From the cell containing the given text, extract its center point as [x, y] coordinate. 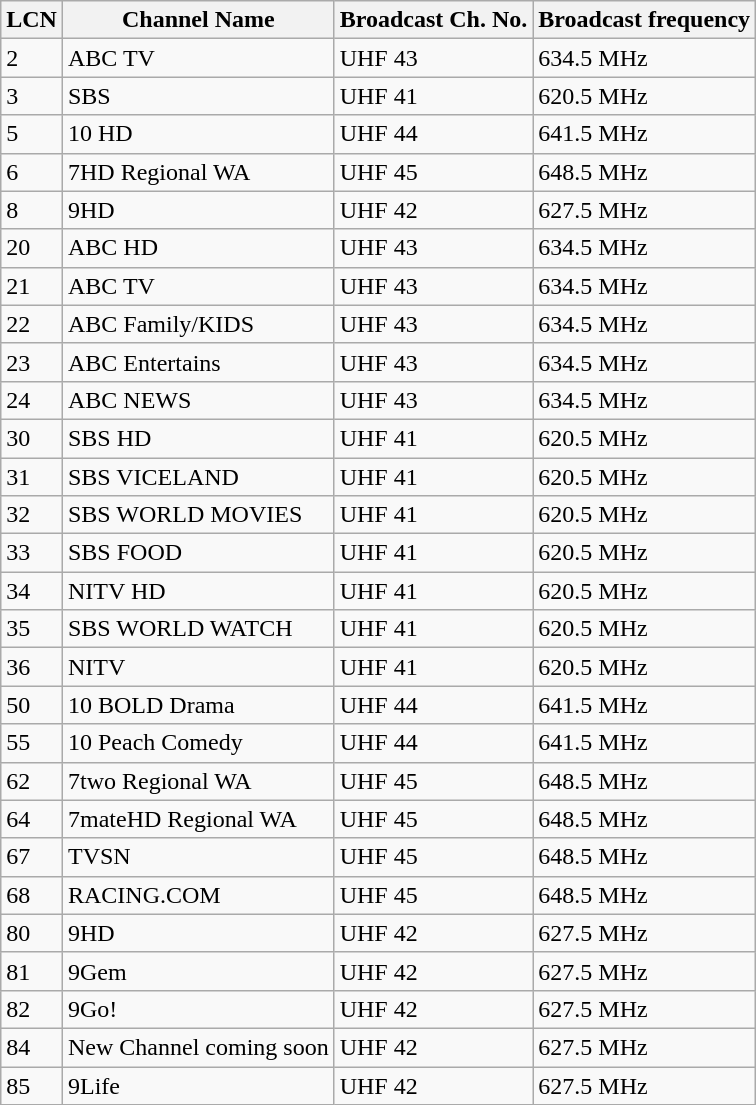
68 [32, 895]
9Gem [198, 971]
6 [32, 172]
SBS [198, 96]
SBS FOOD [198, 553]
22 [32, 324]
36 [32, 667]
7HD Regional WA [198, 172]
SBS VICELAND [198, 477]
32 [32, 515]
NITV [198, 667]
9Life [198, 1085]
84 [32, 1047]
55 [32, 743]
30 [32, 438]
3 [32, 96]
50 [32, 705]
7mateHD Regional WA [198, 819]
8 [32, 210]
24 [32, 400]
34 [32, 591]
5 [32, 134]
20 [32, 248]
80 [32, 933]
ABC Family/KIDS [198, 324]
ABC NEWS [198, 400]
33 [32, 553]
7two Regional WA [198, 781]
9Go! [198, 1009]
10 BOLD Drama [198, 705]
New Channel coming soon [198, 1047]
SBS WORLD WATCH [198, 629]
85 [32, 1085]
62 [32, 781]
10 HD [198, 134]
NITV HD [198, 591]
67 [32, 857]
35 [32, 629]
ABC Entertains [198, 362]
RACING.COM [198, 895]
Channel Name [198, 20]
ABC HD [198, 248]
SBS HD [198, 438]
81 [32, 971]
Broadcast frequency [644, 20]
10 Peach Comedy [198, 743]
31 [32, 477]
SBS WORLD MOVIES [198, 515]
21 [32, 286]
TVSN [198, 857]
LCN [32, 20]
64 [32, 819]
82 [32, 1009]
2 [32, 58]
23 [32, 362]
Broadcast Ch. No. [434, 20]
